Output the [X, Y] coordinate of the center of the cell containing the given text.  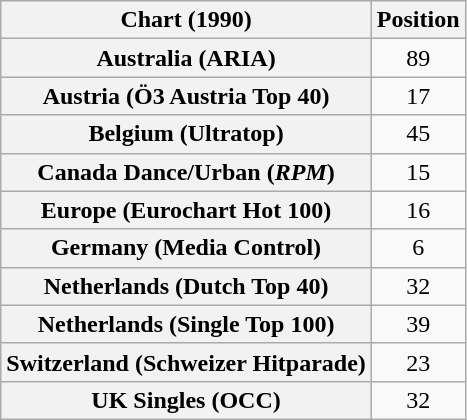
45 [418, 134]
Belgium (Ultratop) [186, 134]
23 [418, 362]
UK Singles (OCC) [186, 400]
Switzerland (Schweizer Hitparade) [186, 362]
Chart (1990) [186, 20]
Germany (Media Control) [186, 248]
16 [418, 210]
Canada Dance/Urban (RPM) [186, 172]
Position [418, 20]
Netherlands (Dutch Top 40) [186, 286]
39 [418, 324]
89 [418, 58]
6 [418, 248]
15 [418, 172]
Europe (Eurochart Hot 100) [186, 210]
Australia (ARIA) [186, 58]
Austria (Ö3 Austria Top 40) [186, 96]
17 [418, 96]
Netherlands (Single Top 100) [186, 324]
